Provide the [x, y] coordinate of the cell's center where the given text is located.  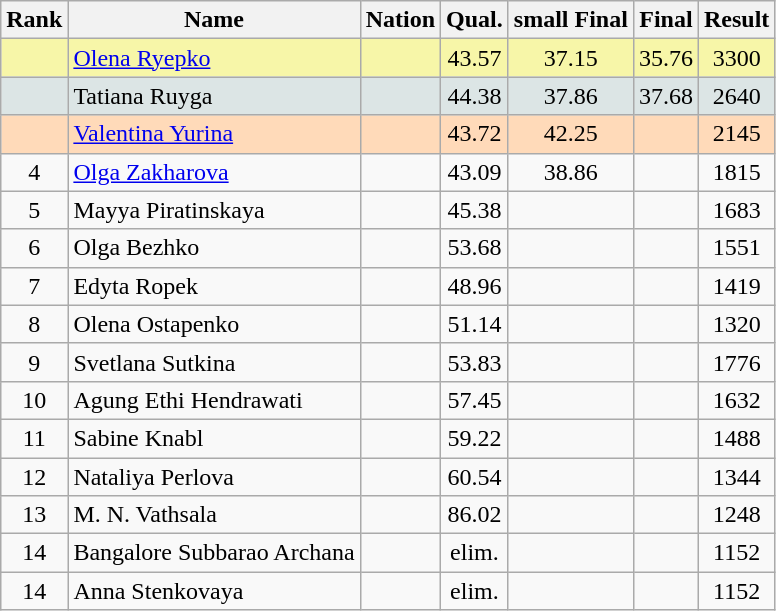
Olena Ryepko [214, 58]
Sabine Knabl [214, 438]
59.22 [475, 438]
43.57 [475, 58]
3300 [736, 58]
37.68 [666, 96]
57.45 [475, 400]
60.54 [475, 477]
Mayya Piratinskaya [214, 210]
small Final [570, 20]
Final [666, 20]
8 [34, 324]
2640 [736, 96]
1815 [736, 172]
Svetlana Sutkina [214, 362]
Olena Ostapenko [214, 324]
10 [34, 400]
1551 [736, 248]
1632 [736, 400]
M. N. Vathsala [214, 515]
11 [34, 438]
9 [34, 362]
Olga Bezhko [214, 248]
1344 [736, 477]
5 [34, 210]
Anna Stenkovaya [214, 591]
53.83 [475, 362]
Nation [400, 20]
4 [34, 172]
86.02 [475, 515]
1320 [736, 324]
13 [34, 515]
1776 [736, 362]
Agung Ethi Hendrawati [214, 400]
38.86 [570, 172]
Edyta Ropek [214, 286]
43.09 [475, 172]
12 [34, 477]
44.38 [475, 96]
37.86 [570, 96]
48.96 [475, 286]
43.72 [475, 134]
35.76 [666, 58]
42.25 [570, 134]
Olga Zakharova [214, 172]
37.15 [570, 58]
Qual. [475, 20]
Rank [34, 20]
Tatiana Ruyga [214, 96]
6 [34, 248]
1248 [736, 515]
2145 [736, 134]
Bangalore Subbarao Archana [214, 553]
Nataliya Perlova [214, 477]
1419 [736, 286]
1683 [736, 210]
53.68 [475, 248]
45.38 [475, 210]
1488 [736, 438]
Result [736, 20]
7 [34, 286]
51.14 [475, 324]
Valentina Yurina [214, 134]
Name [214, 20]
